From the cell containing the given text, extract its center point as (x, y) coordinate. 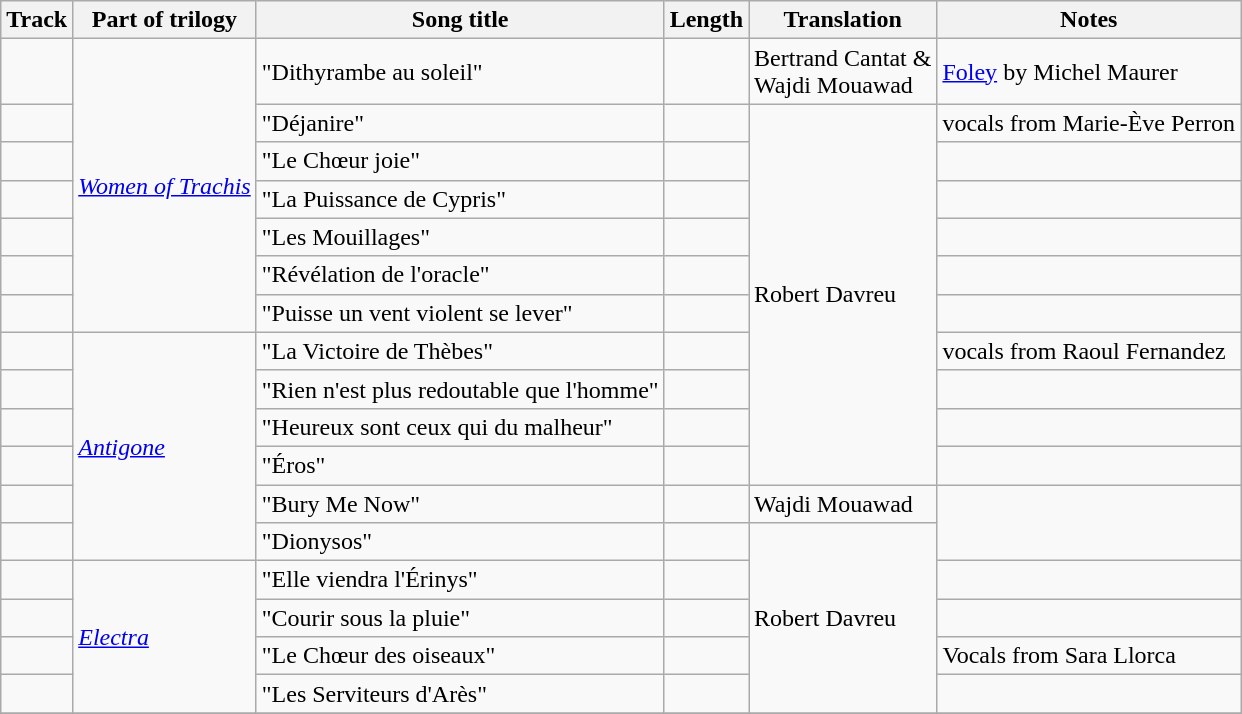
Length (706, 20)
"Rien n'est plus redoutable que l'homme" (460, 389)
"La Victoire de Thèbes" (460, 351)
"Dionysos" (460, 542)
"Déjanire" (460, 123)
"Bury Me Now" (460, 503)
"Courir sous la pluie" (460, 618)
"Puisse un vent violent se lever" (460, 313)
Women of Trachis (165, 186)
"Dithyrambe au soleil" (460, 72)
"Elle viendra l'Érinys" (460, 580)
Foley by Michel Maurer (1089, 72)
"Éros" (460, 465)
"Les Mouillages" (460, 237)
Part of trilogy (165, 20)
"Heureux sont ceux qui du malheur" (460, 427)
"Le Chœur des oiseaux" (460, 656)
"Les Serviteurs d'Arès" (460, 694)
Song title (460, 20)
Vocals from Sara Llorca (1089, 656)
Track (37, 20)
vocals from Raoul Fernandez (1089, 351)
Electra (165, 637)
Bertrand Cantat & Wajdi Mouawad (843, 72)
Antigone (165, 446)
"Le Chœur joie" (460, 161)
Notes (1089, 20)
"Révélation de l'oracle" (460, 275)
Translation (843, 20)
"La Puissance de Cypris" (460, 199)
Wajdi Mouawad (843, 503)
vocals from Marie-Ève Perron (1089, 123)
